Return the [x, y] coordinate for the center point of the cell that contains the specified text.  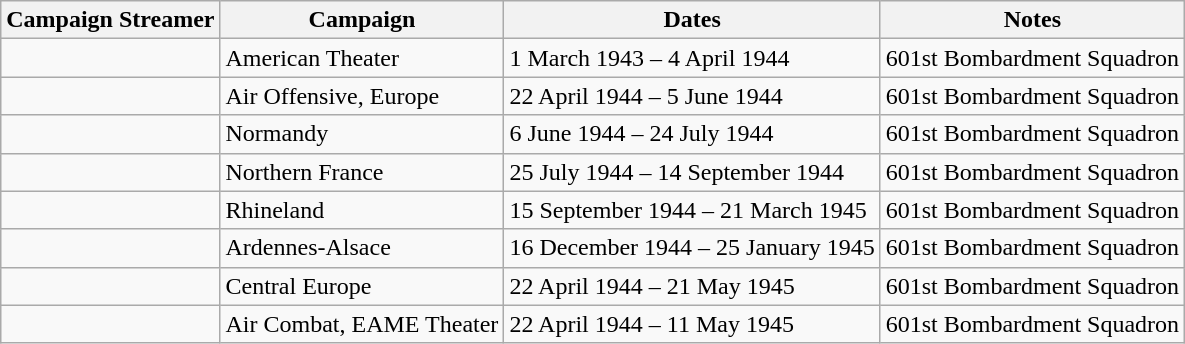
Dates [692, 20]
16 December 1944 – 25 January 1945 [692, 248]
Northern France [362, 172]
Normandy [362, 134]
Notes [1032, 20]
15 September 1944 – 21 March 1945 [692, 210]
Air Combat, EAME Theater [362, 324]
Air Offensive, Europe [362, 96]
22 April 1944 – 21 May 1945 [692, 286]
Central Europe [362, 286]
22 April 1944 – 11 May 1945 [692, 324]
Rhineland [362, 210]
Ardennes-Alsace [362, 248]
American Theater [362, 58]
6 June 1944 – 24 July 1944 [692, 134]
Campaign Streamer [110, 20]
22 April 1944 – 5 June 1944 [692, 96]
Campaign [362, 20]
25 July 1944 – 14 September 1944 [692, 172]
1 March 1943 – 4 April 1944 [692, 58]
